Pinpoint the cell where the given text exists, returning its [X, Y] midpoint coordinate. 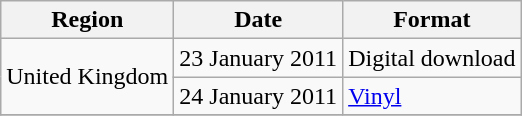
Date [258, 20]
Region [88, 20]
Format [432, 20]
United Kingdom [88, 77]
Vinyl [432, 96]
24 January 2011 [258, 96]
Digital download [432, 58]
23 January 2011 [258, 58]
